Determine the [x, y] coordinate at the center of the cell enclosing the given text.  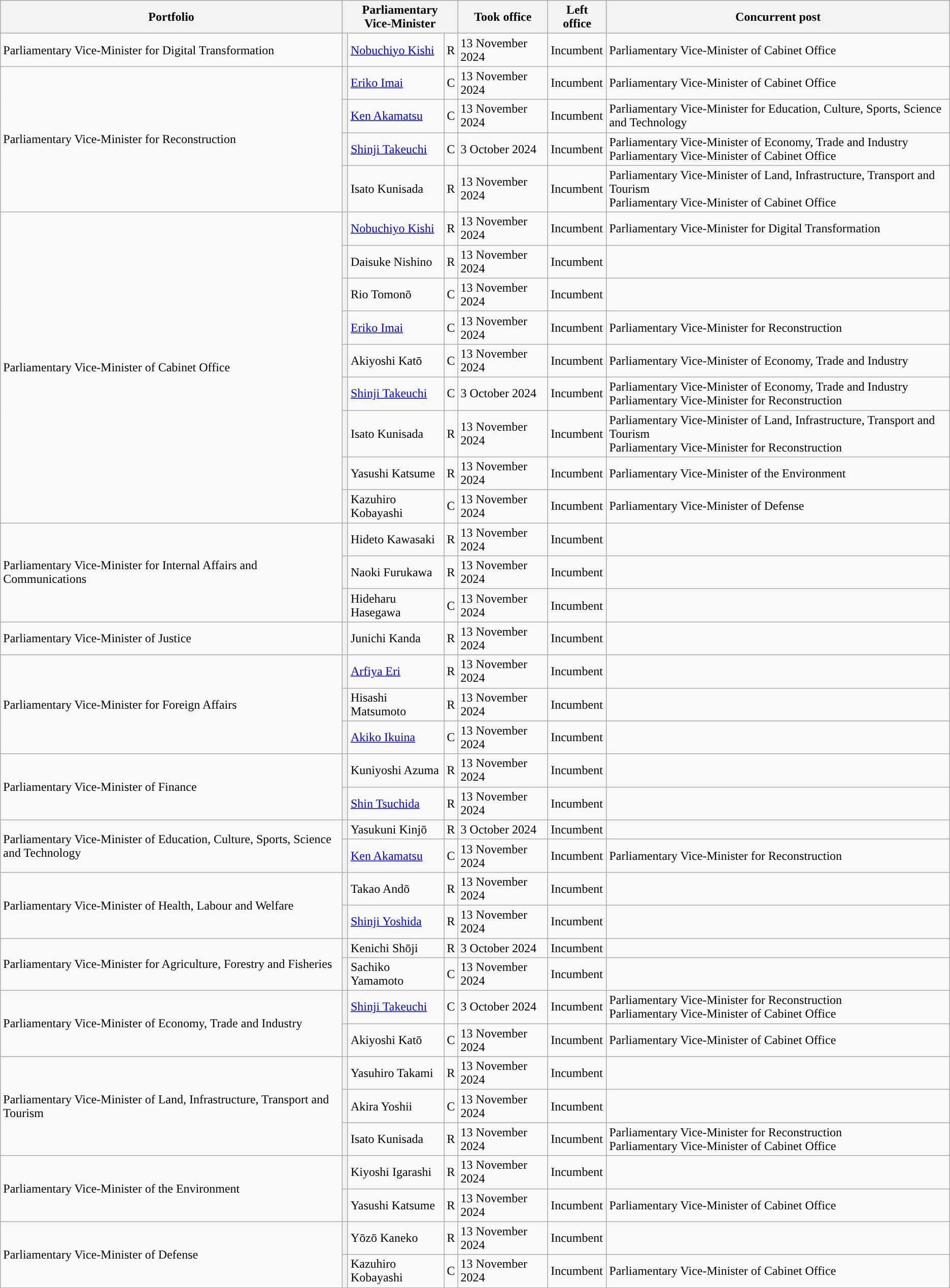
Shin Tsuchida [396, 804]
Portfolio [172, 17]
Concurrent post [778, 17]
Parliamentary Vice-Minister for Agriculture, Forestry and Fisheries [172, 965]
Parliamentary Vice-Minister of Finance [172, 787]
Parliamentary Vice-Minister of Land, Infrastructure, Transport and TourismParliamentary Vice-Minister for Reconstruction [778, 433]
Parliamentary Vice-Minister for Internal Affairs and Communications [172, 572]
Parliamentary Vice-Minister of Health, Labour and Welfare [172, 905]
Yōzō Kaneko [396, 1238]
Kenichi Shōji [396, 948]
Kuniyoshi Azuma [396, 770]
Parliamentary Vice-Minister for Education, Culture, Sports, Science and Technology [778, 116]
Parliamentary Vice-Minister of Justice [172, 638]
Took office [503, 17]
Hideharu Hasegawa [396, 606]
Shinji Yoshida [396, 921]
Naoki Furukawa [396, 572]
Yasuhiro Takami [396, 1073]
Parliamentary Vice-Minister for Foreign Affairs [172, 704]
ParliamentaryVice-Minister [400, 17]
Yasukuni Kinjō [396, 829]
Rio Tomonō [396, 294]
Akiko Ikuina [396, 738]
Arfiya Eri [396, 672]
Hideto Kawasaki [396, 540]
Daisuke Nishino [396, 262]
Takao Andō [396, 889]
Kiyoshi Igarashi [396, 1172]
Akira Yoshii [396, 1106]
Sachiko Yamamoto [396, 974]
Parliamentary Vice-Minister of Education, Culture, Sports, Science and Technology [172, 846]
Parliamentary Vice-Minister of Land, Infrastructure, Transport and TourismParliamentary Vice-Minister of Cabinet Office [778, 189]
Junichi Kanda [396, 638]
Parliamentary Vice-Minister of Land, Infrastructure, Transport and Tourism [172, 1106]
Hisashi Matsumoto [396, 704]
Parliamentary Vice-Minister of Economy, Trade and IndustryParliamentary Vice-Minister for Reconstruction [778, 394]
Parliamentary Vice-Minister of Economy, Trade and IndustryParliamentary Vice-Minister of Cabinet Office [778, 149]
Left office [578, 17]
